Determine the [x, y] coordinate at the center of the cell enclosing the given text.  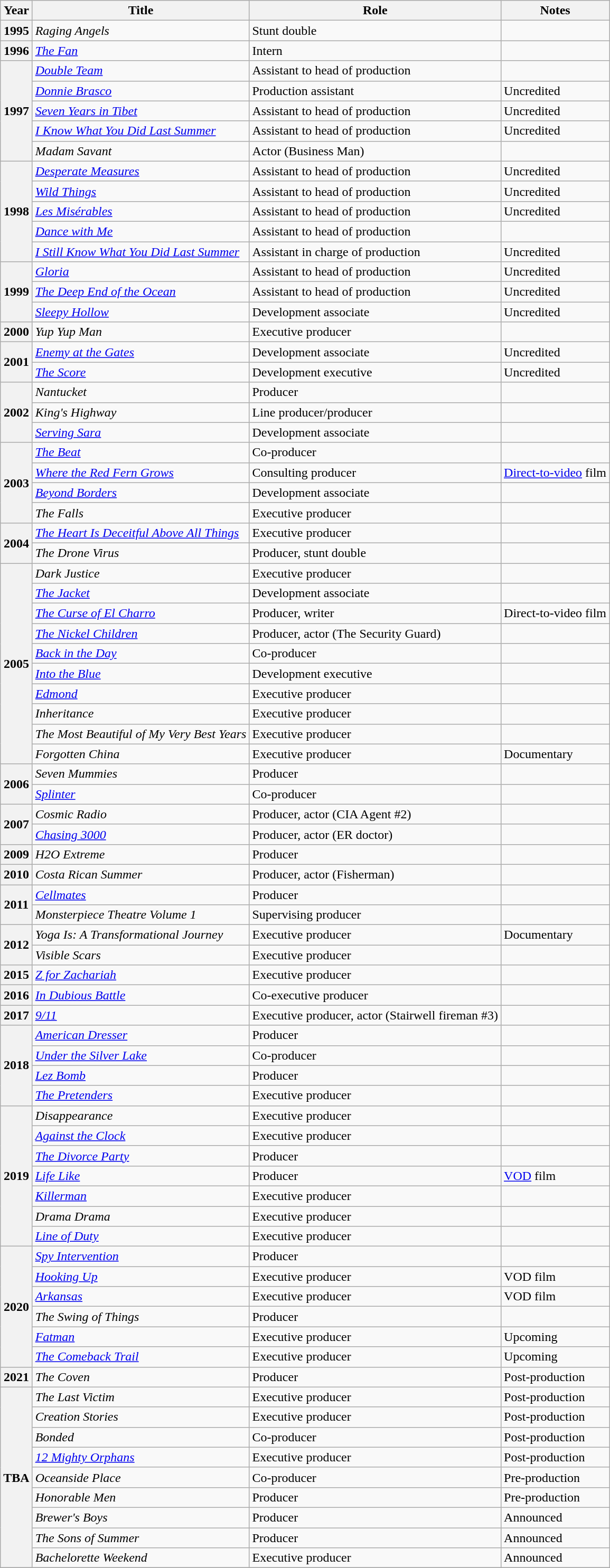
Producer, actor (Fisherman) [375, 874]
2012 [16, 945]
The Falls [140, 513]
I Know What You Did Last Summer [140, 131]
Beyond Borders [140, 493]
Creation Stories [140, 1417]
2007 [16, 824]
Life Like [140, 1176]
Yup Yup Man [140, 332]
Executive producer, actor (Stairwell fireman #3) [375, 1015]
Madam Savant [140, 151]
Bonded [140, 1437]
Enemy at the Gates [140, 352]
Dance with Me [140, 231]
Seven Mummies [140, 774]
Drama Drama [140, 1216]
The Jacket [140, 593]
Against the Clock [140, 1136]
Stunt double [375, 31]
Notes [556, 11]
Production assistant [375, 91]
1998 [16, 211]
Sleepy Hollow [140, 312]
Into the Blue [140, 674]
King's Highway [140, 412]
Arkansas [140, 1297]
Co-executive producer [375, 995]
Seven Years in Tibet [140, 111]
Fatman [140, 1337]
2005 [16, 663]
Donnie Brasco [140, 91]
2021 [16, 1377]
2011 [16, 905]
Producer, stunt double [375, 553]
2018 [16, 1065]
Consulting producer [375, 473]
2002 [16, 412]
The Last Victim [140, 1397]
The Swing of Things [140, 1317]
2006 [16, 784]
2003 [16, 483]
Assistant in charge of production [375, 252]
The Nickel Children [140, 634]
1999 [16, 292]
Gloria [140, 272]
The Most Beautiful of My Very Best Years [140, 734]
The Deep End of the Ocean [140, 292]
Brewer's Boys [140, 1517]
2015 [16, 975]
Serving Sara [140, 432]
Yoga Is: A Transformational Journey [140, 935]
The Score [140, 372]
2017 [16, 1015]
TBA [16, 1477]
Bachelorette Weekend [140, 1558]
2001 [16, 362]
Under the Silver Lake [140, 1055]
Forgotten China [140, 754]
Producer, writer [375, 613]
The Drone Virus [140, 553]
American Dresser [140, 1035]
1995 [16, 31]
2010 [16, 874]
2004 [16, 543]
Raging Angels [140, 31]
Title [140, 11]
Cellmates [140, 895]
The Sons of Summer [140, 1538]
Visible Scars [140, 955]
Actor (Business Man) [375, 151]
Honorable Men [140, 1497]
Supervising producer [375, 915]
The Fan [140, 51]
1997 [16, 111]
Z for Zachariah [140, 975]
Lez Bomb [140, 1075]
2016 [16, 995]
Role [375, 11]
Wild Things [140, 191]
2020 [16, 1307]
Producer, actor (CIA Agent #2) [375, 814]
2000 [16, 332]
Dark Justice [140, 573]
Back in the Day [140, 654]
2009 [16, 854]
Killerman [140, 1196]
2019 [16, 1176]
The Curse of El Charro [140, 613]
12 Mighty Orphans [140, 1457]
Cosmic Radio [140, 814]
Les Misérables [140, 211]
The Pretenders [140, 1095]
In Dubious Battle [140, 995]
9/11 [140, 1015]
Nantucket [140, 392]
Intern [375, 51]
Inheritance [140, 714]
1996 [16, 51]
Where the Red Fern Grows [140, 473]
Year [16, 11]
Producer, actor (ER doctor) [375, 834]
H2O Extreme [140, 854]
The Heart Is Deceitful Above All Things [140, 533]
The Beat [140, 452]
Double Team [140, 71]
Costa Rican Summer [140, 874]
Splinter [140, 794]
I Still Know What You Did Last Summer [140, 252]
Disappearance [140, 1116]
The Comeback Trail [140, 1357]
Oceanside Place [140, 1477]
Spy Intervention [140, 1257]
Hooking Up [140, 1277]
Chasing 3000 [140, 834]
Monsterpiece Theatre Volume 1 [140, 915]
Line producer/producer [375, 412]
Desperate Measures [140, 171]
Line of Duty [140, 1236]
The Coven [140, 1377]
The Divorce Party [140, 1156]
Producer, actor (The Security Guard) [375, 634]
Edmond [140, 694]
